Scan for the cell matching the given text and deliver its [x, y] coordinate at center. 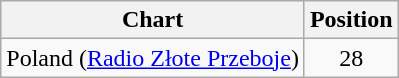
Chart [153, 20]
Poland (Radio Złote Przeboje) [153, 58]
Position [351, 20]
28 [351, 58]
